Extract the (X, Y) coordinate from the center of the cell holding the provided text.  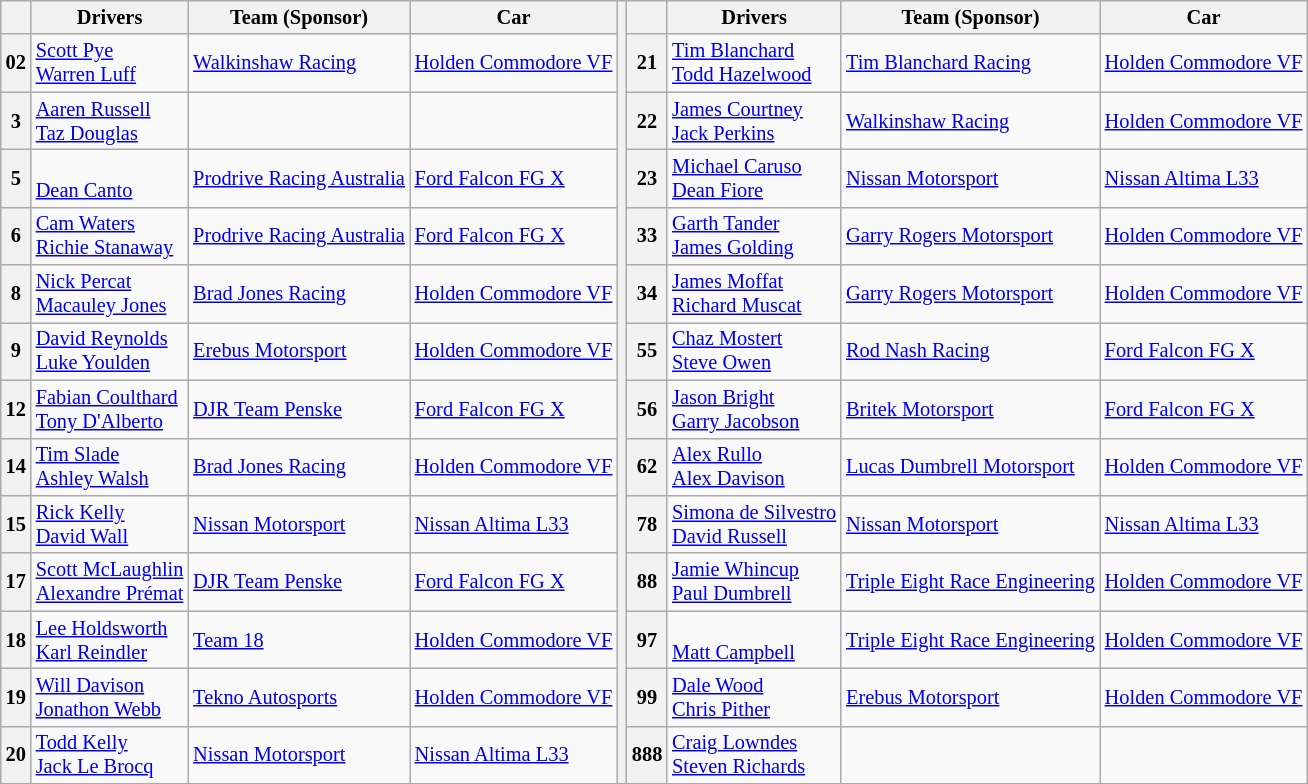
Jason Bright Garry Jacobson (754, 409)
Rick Kelly David Wall (110, 524)
James Courtney Jack Perkins (754, 121)
6 (16, 236)
888 (647, 755)
Team 18 (298, 640)
17 (16, 582)
Rod Nash Racing (970, 351)
19 (16, 697)
Chaz Mostert Steve Owen (754, 351)
Lucas Dumbrell Motorsport (970, 467)
Tekno Autosports (298, 697)
Tim Blanchard Racing (970, 63)
Cam Waters Richie Stanaway (110, 236)
88 (647, 582)
Dean Canto (110, 178)
33 (647, 236)
Tim Blanchard Todd Hazelwood (754, 63)
99 (647, 697)
Jamie Whincup Paul Dumbrell (754, 582)
Garth Tander James Golding (754, 236)
Will Davison Jonathon Webb (110, 697)
Todd Kelly Jack Le Brocq (110, 755)
Britek Motorsport (970, 409)
18 (16, 640)
5 (16, 178)
23 (647, 178)
97 (647, 640)
Aaren Russell Taz Douglas (110, 121)
Nick Percat Macauley Jones (110, 294)
James Moffat Richard Muscat (754, 294)
12 (16, 409)
Fabian Coulthard Tony D'Alberto (110, 409)
Lee Holdsworth Karl Reindler (110, 640)
Tim Slade Ashley Walsh (110, 467)
Scott McLaughlin Alexandre Prémat (110, 582)
David Reynolds Luke Youlden (110, 351)
3 (16, 121)
02 (16, 63)
Scott Pye Warren Luff (110, 63)
15 (16, 524)
78 (647, 524)
9 (16, 351)
22 (647, 121)
34 (647, 294)
21 (647, 63)
14 (16, 467)
Craig Lowndes Steven Richards (754, 755)
55 (647, 351)
62 (647, 467)
Dale Wood Chris Pither (754, 697)
Alex Rullo Alex Davison (754, 467)
Michael Caruso Dean Fiore (754, 178)
20 (16, 755)
Matt Campbell (754, 640)
Simona de Silvestro David Russell (754, 524)
8 (16, 294)
56 (647, 409)
